Scan for the cell matching the given text and deliver its [X, Y] coordinate at center. 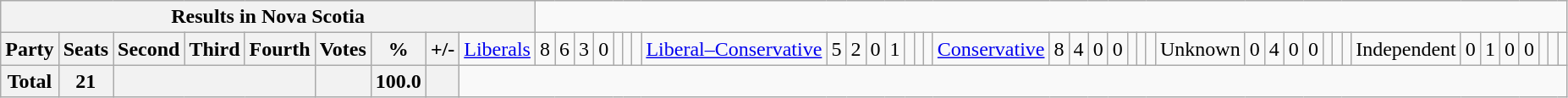
Liberals [498, 49]
3 [584, 49]
Unknown [1200, 49]
Fourth [279, 49]
2 [856, 49]
Party [30, 49]
Independent [1406, 49]
5 [836, 49]
% [398, 49]
Second [149, 49]
100.0 [398, 81]
21 [85, 81]
6 [565, 49]
Liberal–Conservative [734, 49]
+/- [442, 49]
Conservative [991, 49]
Total [30, 81]
Third [215, 49]
Seats [85, 49]
Results in Nova Scotia [268, 17]
Votes [343, 49]
